Return the (x, y) coordinate for the center point of the cell that contains the specified text.  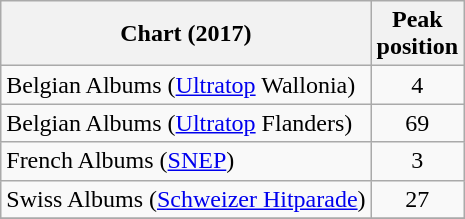
69 (417, 123)
Peakposition (417, 34)
Belgian Albums (Ultratop Wallonia) (186, 85)
4 (417, 85)
Chart (2017) (186, 34)
Swiss Albums (Schweizer Hitparade) (186, 199)
27 (417, 199)
3 (417, 161)
French Albums (SNEP) (186, 161)
Belgian Albums (Ultratop Flanders) (186, 123)
